Search for the cell housing the specified text and yield its (x, y) center coordinate. 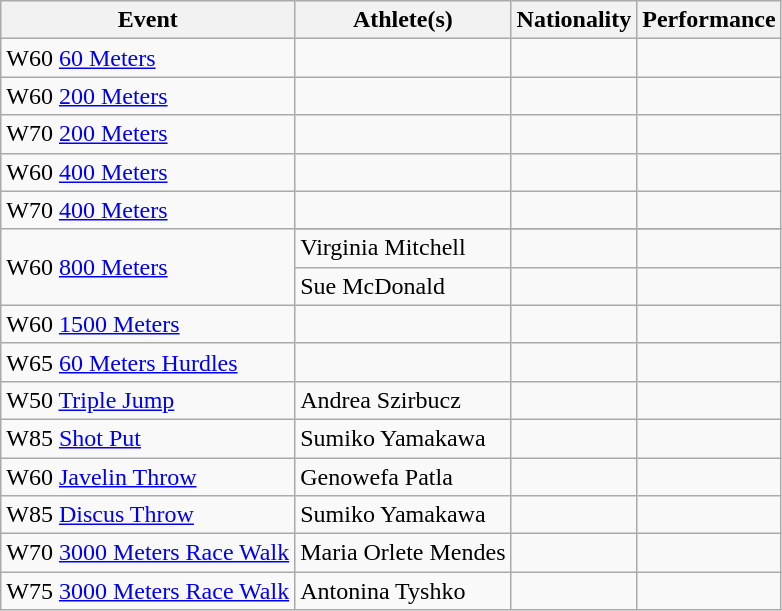
Antonina Tyshko (403, 591)
W70 400 Meters (148, 210)
W60 400 Meters (148, 172)
W50 Triple Jump (148, 400)
Performance (709, 20)
W70 200 Meters (148, 134)
Nationality (574, 20)
Maria Orlete Mendes (403, 553)
W70 3000 Meters Race Walk (148, 553)
Sue McDonald (403, 286)
W65 60 Meters Hurdles (148, 362)
Andrea Szirbucz (403, 400)
W85 Discus Throw (148, 515)
W60 1500 Meters (148, 324)
Athlete(s) (403, 20)
W60 200 Meters (148, 96)
W60 800 Meters (148, 267)
W60 Javelin Throw (148, 477)
Event (148, 20)
W75 3000 Meters Race Walk (148, 591)
W60 60 Meters (148, 58)
Genowefa Patla (403, 477)
Virginia Mitchell (403, 248)
W85 Shot Put (148, 438)
